Detect which cell encompasses the target text, then output its [X, Y] center coordinate. 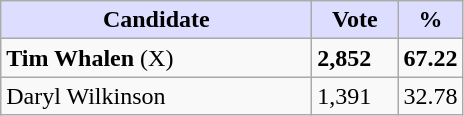
1,391 [355, 96]
Vote [355, 20]
Daryl Wilkinson [156, 96]
2,852 [355, 58]
% [430, 20]
67.22 [430, 58]
Candidate [156, 20]
32.78 [430, 96]
Tim Whalen (X) [156, 58]
